Determine the (x, y) coordinate at the center of the cell enclosing the given text.  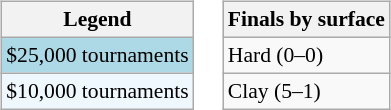
Legend (97, 20)
Finals by surface (306, 20)
Clay (5–1) (306, 91)
Hard (0–0) (306, 55)
$10,000 tournaments (97, 91)
$25,000 tournaments (97, 55)
